Scan for the cell matching the given text and deliver its [x, y] coordinate at center. 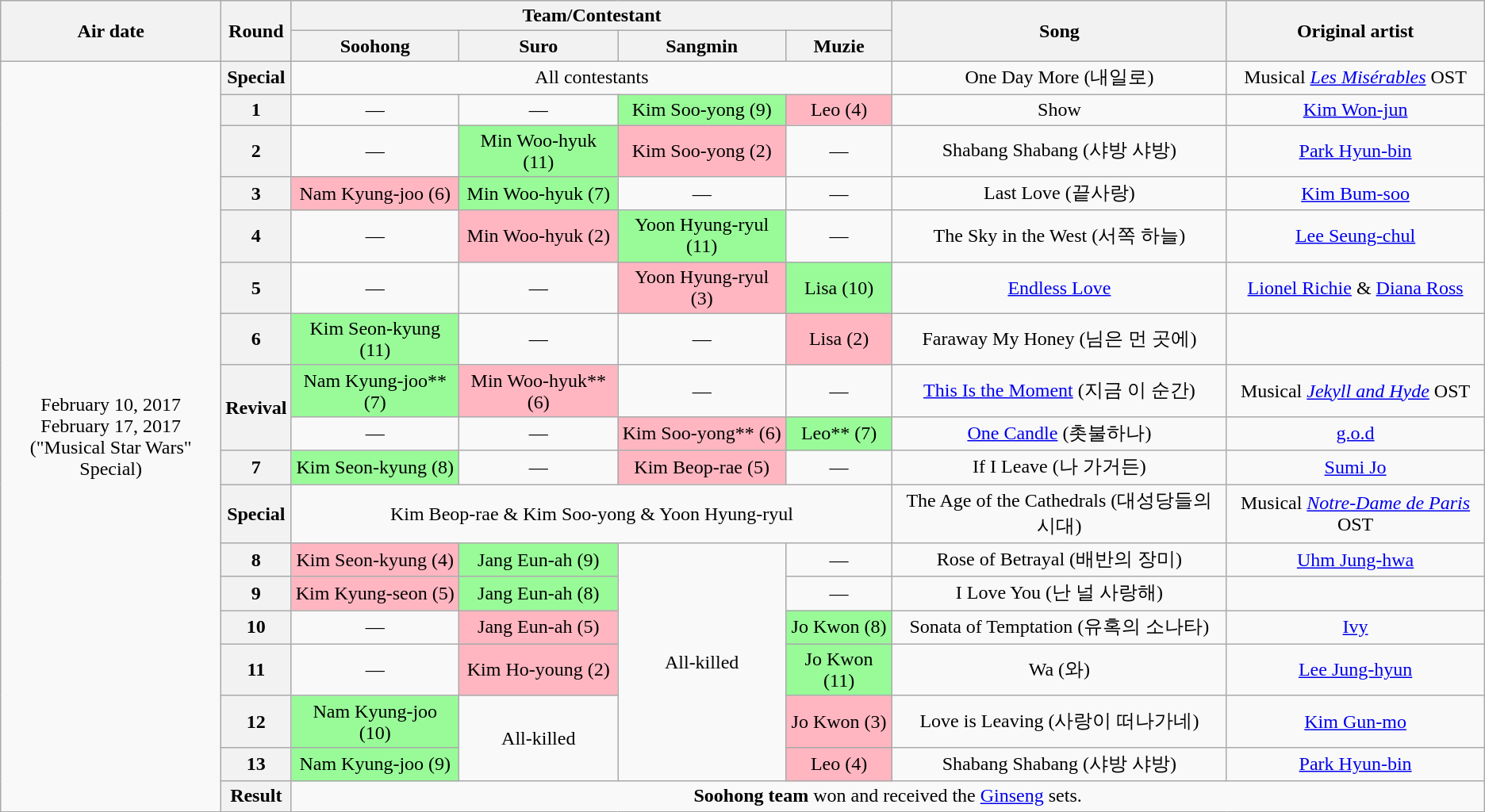
Soohong team won and received the Ginseng sets. [888, 796]
Min Woo-hyuk** (6) [539, 390]
Kim Seon-kyung (8) [375, 468]
The Age of the Cathedrals (대성당들의 시대) [1060, 513]
Sumi Jo [1355, 468]
Result [256, 796]
Yoon Hyung-ryul (11) [701, 236]
12 [256, 722]
Yoon Hyung-ryul (3) [701, 287]
Lionel Richie & Diana Ross [1355, 287]
If I Leave (나 가거든) [1060, 468]
11 [256, 669]
Soohong [375, 46]
2 [256, 151]
5 [256, 287]
I Love You (난 널 사랑해) [1060, 593]
Kim Seon-kyung (4) [375, 560]
g.o.d [1355, 433]
Kim Soo-yong (2) [701, 151]
Jang Eun-ah (5) [539, 628]
Show [1060, 109]
4 [256, 236]
Kim Gun-mo [1355, 722]
Air date [111, 31]
Lisa (2) [839, 339]
Musical Jekyll and Hyde OST [1355, 390]
9 [256, 593]
Nam Kyung-joo (6) [375, 193]
Jang Eun-ah (9) [539, 560]
Lisa (10) [839, 287]
Jo Kwon (8) [839, 628]
Endless Love [1060, 287]
Jang Eun-ah (8) [539, 593]
Nam Kyung-joo (10) [375, 722]
Sangmin [701, 46]
One Day More (내일로) [1060, 78]
Kim Beop-rae (5) [701, 468]
The Sky in the West (서쪽 하늘) [1060, 236]
Jo Kwon (3) [839, 722]
Last Love (끝사랑) [1060, 193]
1 [256, 109]
Wa (와) [1060, 669]
Lee Seung-chul [1355, 236]
3 [256, 193]
Nam Kyung-joo (9) [375, 764]
Min Woo-hyuk (11) [539, 151]
10 [256, 628]
Musical Les Misérables OST [1355, 78]
Revival [256, 408]
Ivy [1355, 628]
Kim Ho-young (2) [539, 669]
Musical Notre-Dame de Paris OST [1355, 513]
This Is the Moment (지금 이 순간) [1060, 390]
Original artist [1355, 31]
Love is Leaving (사랑이 떠나가네) [1060, 722]
Song [1060, 31]
8 [256, 560]
Sonata of Temptation (유혹의 소나타) [1060, 628]
Suro [539, 46]
Min Woo-hyuk (7) [539, 193]
Nam Kyung-joo** (7) [375, 390]
7 [256, 468]
Uhm Jung-hwa [1355, 560]
One Candle (촛불하나) [1060, 433]
Kim Won-jun [1355, 109]
Leo** (7) [839, 433]
Faraway My Honey (님은 먼 곳에) [1060, 339]
February 10, 2017February 17, 2017("Musical Star Wars" Special) [111, 436]
Kim Bum-soo [1355, 193]
Jo Kwon (11) [839, 669]
Kim Beop-rae & Kim Soo-yong & Yoon Hyung-ryul [592, 513]
Kim Soo-yong (9) [701, 109]
All contestants [592, 78]
Team/Contestant [592, 16]
Kim Kyung-seon (5) [375, 593]
Round [256, 31]
Rose of Betrayal (배반의 장미) [1060, 560]
Kim Soo-yong** (6) [701, 433]
6 [256, 339]
13 [256, 764]
Min Woo-hyuk (2) [539, 236]
Muzie [839, 46]
Lee Jung-hyun [1355, 669]
Kim Seon-kyung (11) [375, 339]
